From the cell containing the given text, extract its center point as (x, y) coordinate. 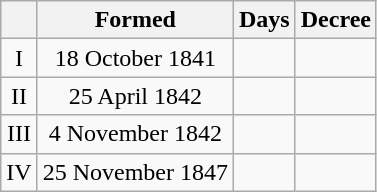
Days (265, 20)
I (19, 58)
II (19, 96)
III (19, 134)
18 October 1841 (135, 58)
4 November 1842 (135, 134)
Formed (135, 20)
25 April 1842 (135, 96)
Decree (336, 20)
25 November 1847 (135, 172)
IV (19, 172)
